Locate the cell with the specified text and output its (x, y) center coordinate. 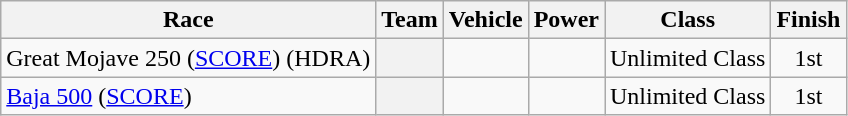
Race (188, 20)
Power (566, 20)
Finish (808, 20)
Baja 500 (SCORE) (188, 96)
Team (410, 20)
Great Mojave 250 (SCORE) (HDRA) (188, 58)
Vehicle (486, 20)
Class (687, 20)
